Locate the cell with the specified text and output its (x, y) center coordinate. 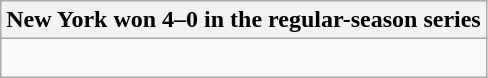
New York won 4–0 in the regular-season series (244, 20)
